Extract the (x, y) coordinate from the center of the cell holding the provided text.  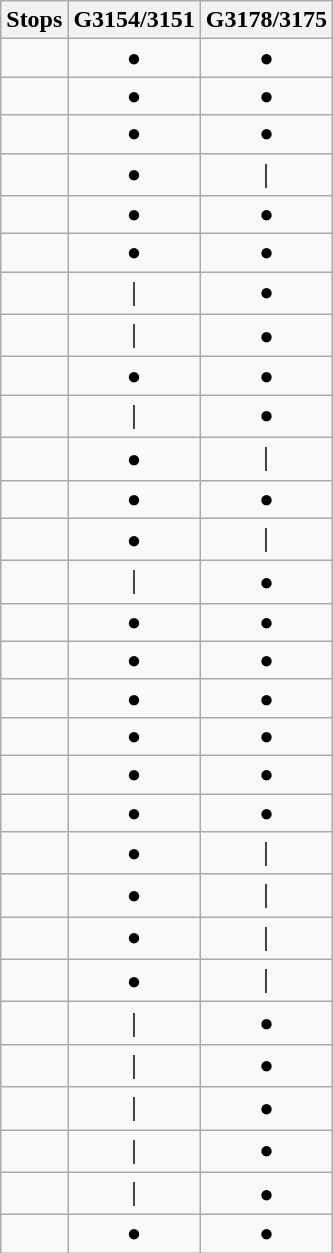
Stops (34, 20)
G3154/3151 (134, 20)
G3178/3175 (266, 20)
